Scan for the cell matching the given text and deliver its (x, y) coordinate at center. 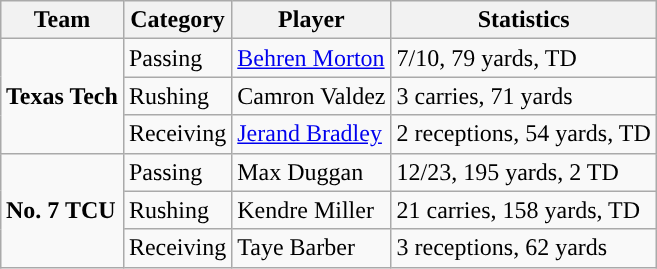
21 carries, 158 yards, TD (524, 210)
12/23, 195 yards, 2 TD (524, 172)
Taye Barber (312, 248)
Team (62, 20)
Jerand Bradley (312, 134)
No. 7 TCU (62, 210)
Behren Morton (312, 58)
Category (177, 20)
3 receptions, 62 yards (524, 248)
3 carries, 71 yards (524, 96)
7/10, 79 yards, TD (524, 58)
Player (312, 20)
Camron Valdez (312, 96)
2 receptions, 54 yards, TD (524, 134)
Kendre Miller (312, 210)
Statistics (524, 20)
Texas Tech (62, 96)
Max Duggan (312, 172)
